Detect which cell encompasses the target text, then output its [X, Y] center coordinate. 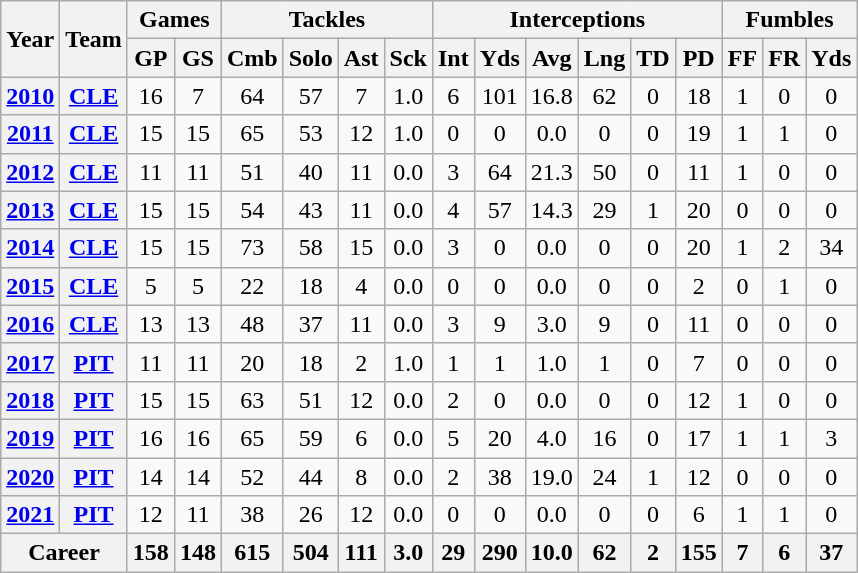
24 [604, 477]
158 [150, 553]
PD [698, 58]
34 [832, 248]
40 [310, 172]
101 [500, 96]
2017 [30, 362]
290 [500, 553]
2016 [30, 324]
111 [361, 553]
Team [94, 39]
Lng [604, 58]
2021 [30, 515]
155 [698, 553]
2019 [30, 438]
2010 [30, 96]
58 [310, 248]
2018 [30, 400]
GP [150, 58]
59 [310, 438]
16.8 [552, 96]
504 [310, 553]
FF [742, 58]
10.0 [552, 553]
21.3 [552, 172]
22 [252, 286]
Games [174, 20]
43 [310, 210]
73 [252, 248]
63 [252, 400]
Avg [552, 58]
TD [653, 58]
19 [698, 134]
2020 [30, 477]
44 [310, 477]
53 [310, 134]
2011 [30, 134]
Year [30, 39]
52 [252, 477]
Career [64, 553]
2014 [30, 248]
GS [198, 58]
148 [198, 553]
Cmb [252, 58]
2012 [30, 172]
8 [361, 477]
FR [784, 58]
Ast [361, 58]
Solo [310, 58]
Tackles [326, 20]
14.3 [552, 210]
2013 [30, 210]
54 [252, 210]
26 [310, 515]
19.0 [552, 477]
2015 [30, 286]
Interceptions [577, 20]
48 [252, 324]
Int [453, 58]
17 [698, 438]
615 [252, 553]
4.0 [552, 438]
Fumbles [790, 20]
50 [604, 172]
Sck [408, 58]
